Output the (X, Y) coordinate of the center of the cell containing the given text.  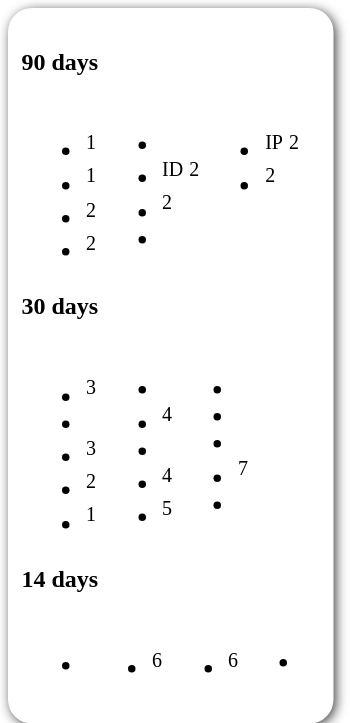
IP 22 (252, 184)
3321 (60, 442)
90 days 1122 ID 22 IP 22 30 days 3321 445 7 14 days 6 6 (168, 366)
7 (214, 442)
445 (138, 442)
ID 22 (151, 184)
1122 (60, 184)
